Locate the cell with the specified text and output its [X, Y] center coordinate. 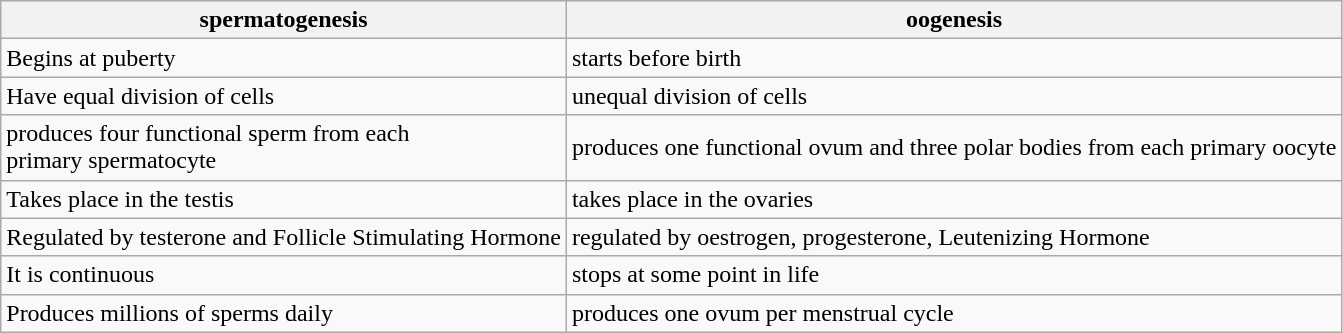
unequal division of cells [954, 96]
starts before birth [954, 58]
Regulated by testerone and Follicle Stimulating Hormone [284, 237]
regulated by oestrogen, progesterone, Leutenizing Hormone [954, 237]
produces four functional sperm from eachprimary spermatocyte [284, 148]
produces one ovum per menstrual cycle [954, 313]
Have equal division of cells [284, 96]
stops at some point in life [954, 275]
spermatogenesis [284, 20]
Takes place in the testis [284, 199]
Produces millions of sperms daily [284, 313]
It is continuous [284, 275]
takes place in the ovaries [954, 199]
Begins at puberty [284, 58]
produces one functional ovum and three polar bodies from each primary oocyte [954, 148]
oogenesis [954, 20]
